Provide the [X, Y] coordinate of the cell's center where the given text is located.  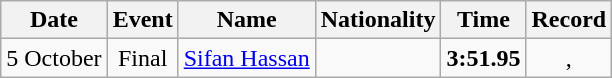
Event [142, 20]
Name [246, 20]
Sifan Hassan [246, 58]
3:51.95 [484, 58]
Date [54, 20]
Final [142, 58]
Time [484, 20]
Record [569, 20]
, [569, 58]
Nationality [378, 20]
5 October [54, 58]
